Provide the (x, y) coordinate of the cell's center where the given text is located.  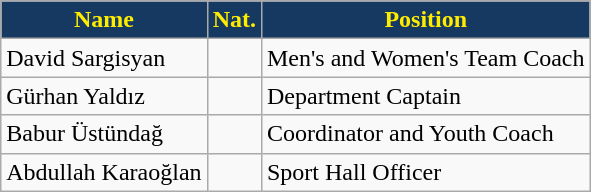
Name (104, 20)
Department Captain (425, 96)
David Sargisyan (104, 58)
Gürhan Yaldız (104, 96)
Nat. (234, 20)
Abdullah Karaoğlan (104, 172)
Sport Hall Officer (425, 172)
Coordinator and Youth Coach (425, 134)
Babur Üstündağ (104, 134)
Position (425, 20)
Men's and Women's Team Coach (425, 58)
